Provide the [x, y] coordinate of the cell's center where the given text is located.  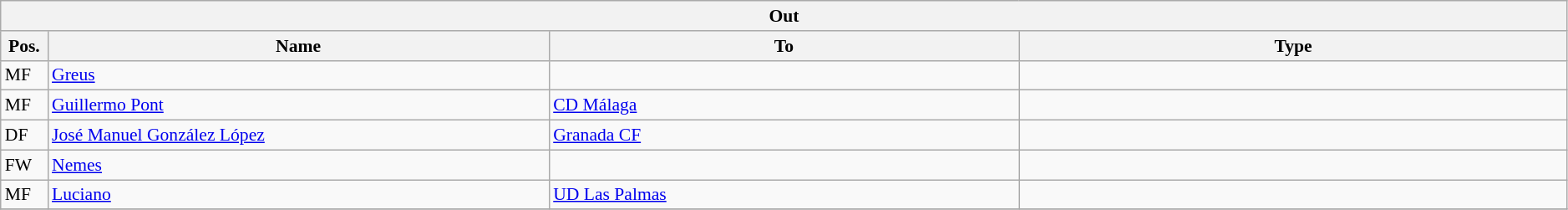
UD Las Palmas [784, 195]
FW [24, 165]
Pos. [24, 46]
Nemes [298, 165]
Guillermo Pont [298, 105]
Granada CF [784, 136]
Type [1293, 46]
Out [784, 16]
CD Málaga [784, 105]
Name [298, 46]
José Manuel González López [298, 136]
Luciano [298, 195]
DF [24, 136]
To [784, 46]
Greus [298, 75]
